For the text-containing cell, return its midpoint in (x, y) coordinate format. 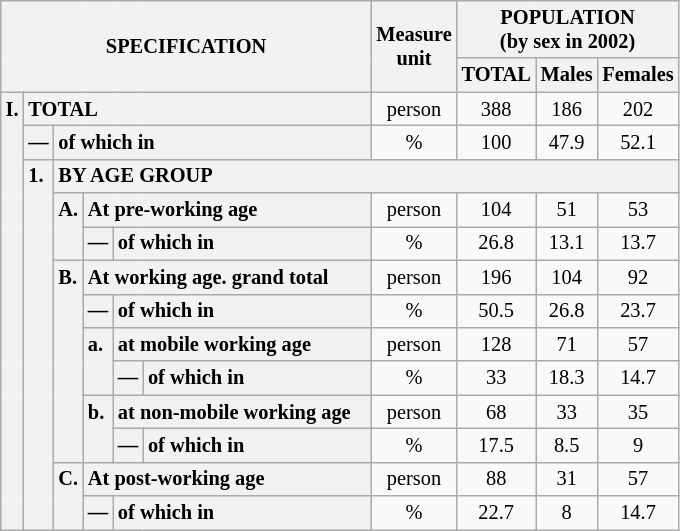
At post-working age (227, 479)
C. (68, 496)
31 (567, 479)
202 (638, 109)
68 (496, 412)
1. (38, 344)
22.7 (496, 513)
47.9 (567, 142)
17.5 (496, 445)
52.1 (638, 142)
At working age. grand total (227, 277)
SPECIFICATION (186, 46)
POPULATION (by sex in 2002) (568, 29)
at mobile working age (242, 344)
53 (638, 210)
Females (638, 75)
A. (68, 226)
196 (496, 277)
50.5 (496, 311)
at non-mobile working age (242, 412)
388 (496, 109)
Measure unit (414, 46)
18.3 (567, 378)
Males (567, 75)
51 (567, 210)
88 (496, 479)
a. (98, 360)
BY AGE GROUP (366, 176)
71 (567, 344)
100 (496, 142)
35 (638, 412)
8 (567, 513)
128 (496, 344)
186 (567, 109)
b. (98, 428)
B. (68, 361)
I. (12, 311)
At pre-working age (227, 210)
8.5 (567, 445)
23.7 (638, 311)
92 (638, 277)
9 (638, 445)
13.1 (567, 243)
13.7 (638, 243)
